Search for the cell housing the specified text and yield its (X, Y) center coordinate. 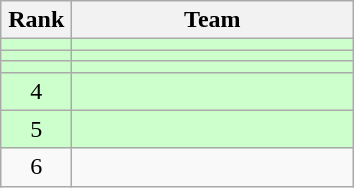
Rank (36, 20)
Team (212, 20)
4 (36, 91)
6 (36, 167)
5 (36, 129)
